From the cell containing the given text, extract its center point as [X, Y] coordinate. 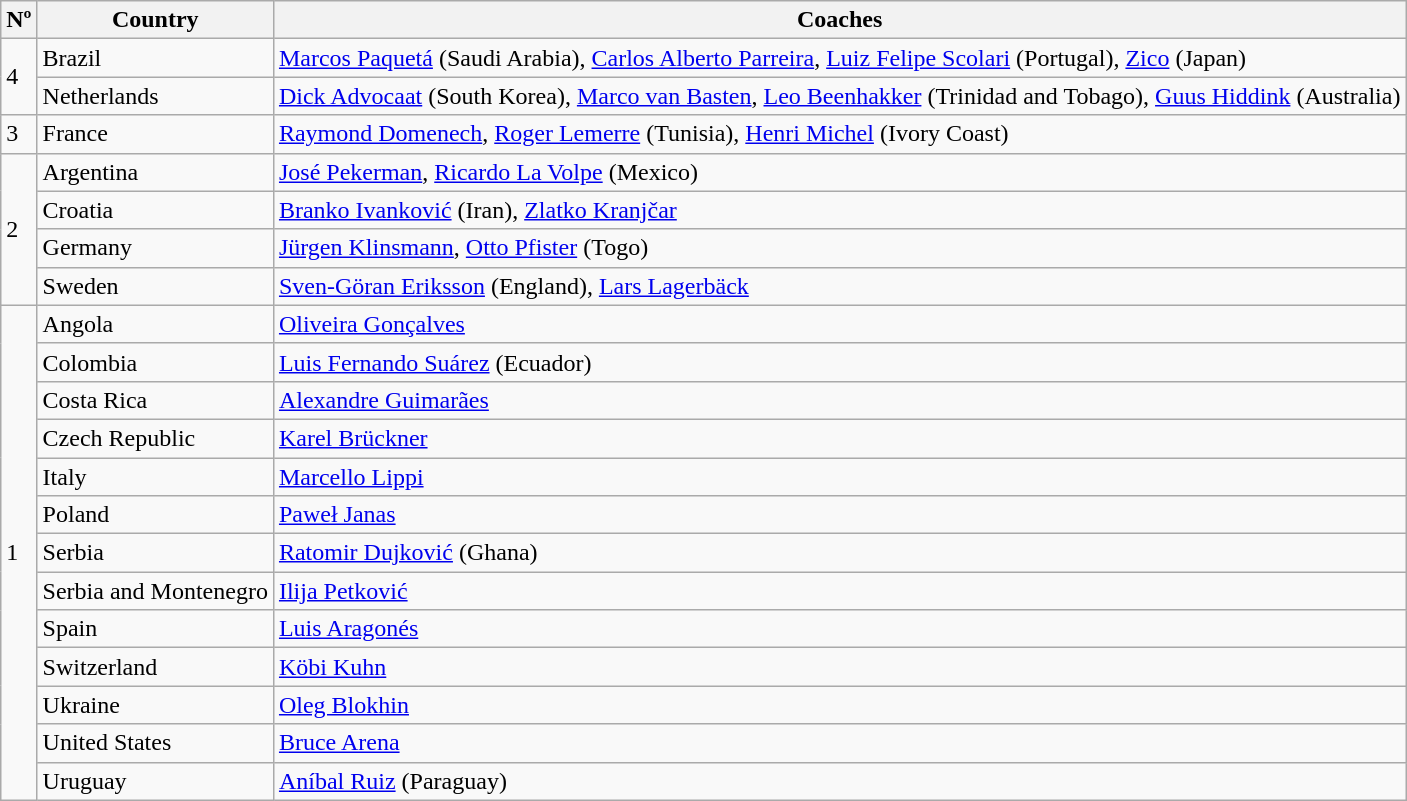
Costa Rica [155, 400]
Köbi Kuhn [839, 667]
Oleg Blokhin [839, 705]
Switzerland [155, 667]
France [155, 134]
Argentina [155, 172]
Coaches [839, 20]
Serbia and Montenegro [155, 591]
Sweden [155, 286]
Italy [155, 477]
1 [19, 552]
Serbia [155, 553]
United States [155, 743]
Ilija Petković [839, 591]
Angola [155, 324]
Country [155, 20]
Nº [19, 20]
Bruce Arena [839, 743]
Germany [155, 248]
Uruguay [155, 781]
Czech Republic [155, 438]
2 [19, 229]
Ratomir Dujković (Ghana) [839, 553]
Poland [155, 515]
Branko Ivanković (Iran), Zlatko Kranjčar [839, 210]
Colombia [155, 362]
Jürgen Klinsmann, Otto Pfister (Togo) [839, 248]
Luis Fernando Suárez (Ecuador) [839, 362]
Dick Advocaat (South Korea), Marco van Basten, Leo Beenhakker (Trinidad and Tobago), Guus Hiddink (Australia) [839, 96]
Ukraine [155, 705]
Karel Brückner [839, 438]
4 [19, 77]
Sven-Göran Eriksson (England), Lars Lagerbäck [839, 286]
Marcello Lippi [839, 477]
Aníbal Ruiz (Paraguay) [839, 781]
Oliveira Gonçalves [839, 324]
3 [19, 134]
Raymond Domenech, Roger Lemerre (Tunisia), Henri Michel (Ivory Coast) [839, 134]
Luis Aragonés [839, 629]
Alexandre Guimarães [839, 400]
Brazil [155, 58]
Croatia [155, 210]
Spain [155, 629]
José Pekerman, Ricardo La Volpe (Mexico) [839, 172]
Paweł Janas [839, 515]
Netherlands [155, 96]
Marcos Paquetá (Saudi Arabia), Carlos Alberto Parreira, Luiz Felipe Scolari (Portugal), Zico (Japan) [839, 58]
